Return the (x, y) coordinate for the center point of the cell that contains the specified text.  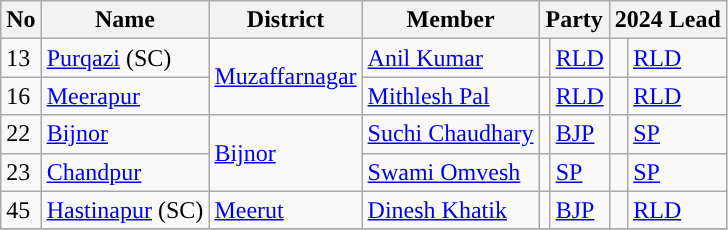
Swami Omvesh (450, 172)
Name (125, 20)
Meerut (286, 210)
16 (21, 96)
Dinesh Khatik (450, 210)
Muzaffarnagar (286, 77)
Meerapur (125, 96)
Mithlesh Pal (450, 96)
Hastinapur (SC) (125, 210)
Purqazi (SC) (125, 58)
45 (21, 210)
Chandpur (125, 172)
13 (21, 58)
22 (21, 134)
Party (574, 20)
Member (450, 20)
Suchi Chaudhary (450, 134)
No (21, 20)
District (286, 20)
23 (21, 172)
2024 Lead (668, 20)
Anil Kumar (450, 58)
